Identify which cell holds the provided text, then report its [x, y] central coordinate. 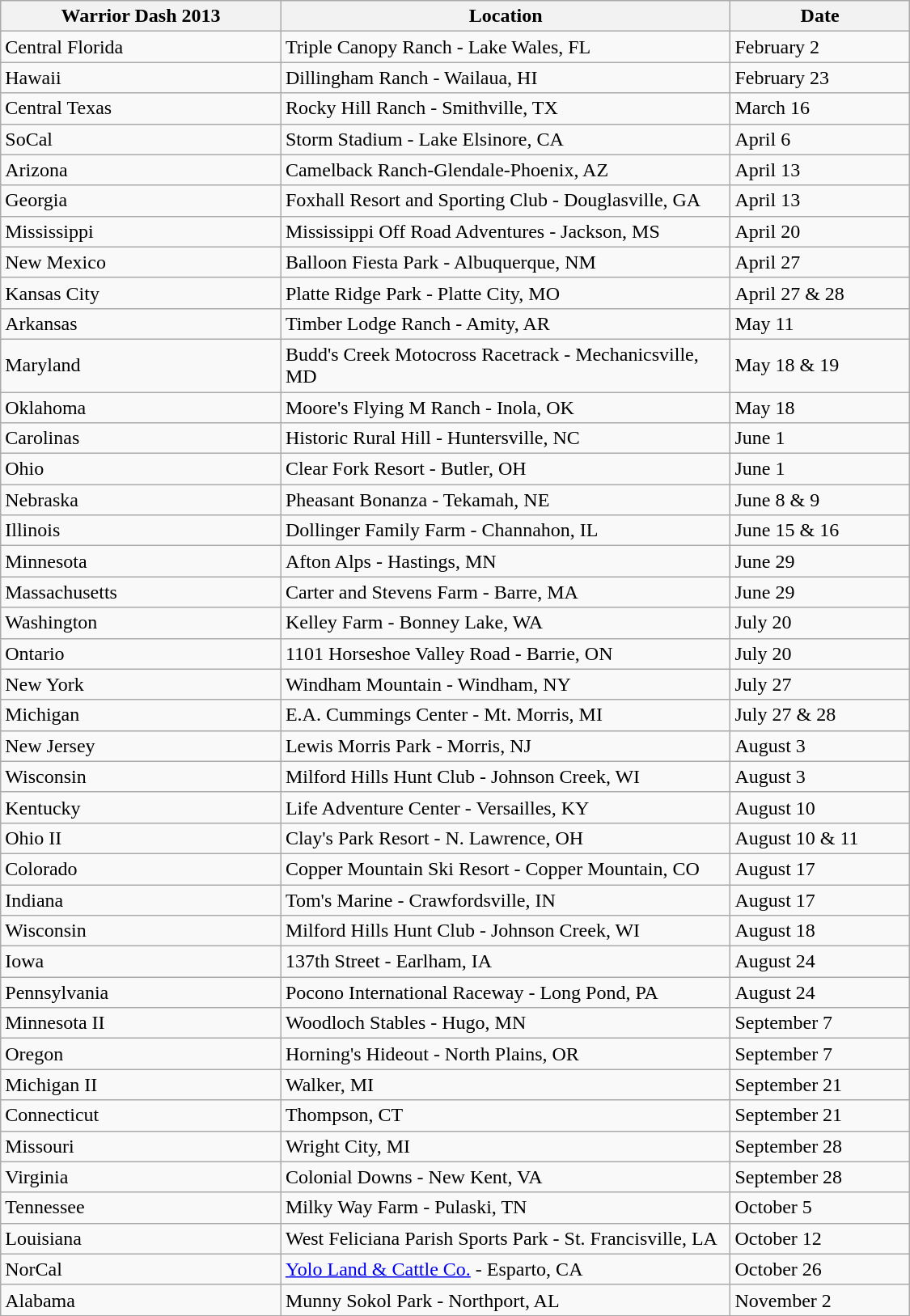
April 27 [820, 262]
April 20 [820, 231]
Colonial Downs - New Kent, VA [506, 1177]
Dollinger Family Farm - Channahon, IL [506, 531]
Budd's Creek Motocross Racetrack - Mechanicsville, MD [506, 366]
Storm Stadium - Lake Elsinore, CA [506, 139]
New York [141, 684]
Colorado [141, 869]
Woodloch Stables - Hugo, MN [506, 1023]
Carter and Stevens Farm - Barre, MA [506, 592]
Pennsylvania [141, 992]
Pheasant Bonanza - Tekamah, NE [506, 500]
Illinois [141, 531]
Afton Alps - Hastings, MN [506, 561]
July 27 & 28 [820, 715]
137th Street - Earlham, IA [506, 962]
October 12 [820, 1238]
Camelback Ranch-Glendale-Phoenix, AZ [506, 170]
April 6 [820, 139]
Nebraska [141, 500]
Warrior Dash 2013 [141, 16]
West Feliciana Parish Sports Park - St. Francisville, LA [506, 1238]
Minnesota II [141, 1023]
March 16 [820, 108]
Carolinas [141, 438]
New Jersey [141, 746]
NorCal [141, 1269]
Timber Lodge Ranch - Amity, AR [506, 324]
Milky Way Farm - Pulaski, TN [506, 1208]
Massachusetts [141, 592]
Arkansas [141, 324]
Copper Mountain Ski Resort - Copper Mountain, CO [506, 869]
May 18 [820, 407]
Kelley Farm - Bonney Lake, WA [506, 623]
Missouri [141, 1146]
Pocono International Raceway - Long Pond, PA [506, 992]
Tom's Marine - Crawfordsville, IN [506, 900]
February 23 [820, 78]
Triple Canopy Ranch - Lake Wales, FL [506, 47]
Ohio II [141, 838]
February 2 [820, 47]
June 15 & 16 [820, 531]
July 27 [820, 684]
Alabama [141, 1300]
Hawaii [141, 78]
August 10 [820, 807]
1101 Horseshoe Valley Road - Barrie, ON [506, 654]
Central Florida [141, 47]
Oregon [141, 1054]
Horning's Hideout - North Plains, OR [506, 1054]
Balloon Fiesta Park - Albuquerque, NM [506, 262]
August 18 [820, 931]
Lewis Morris Park - Morris, NJ [506, 746]
Moore's Flying M Ranch - Inola, OK [506, 407]
Platte Ridge Park - Platte City, MO [506, 293]
Life Adventure Center - Versailles, KY [506, 807]
Wright City, MI [506, 1146]
Kentucky [141, 807]
Virginia [141, 1177]
Yolo Land & Cattle Co. - Esparto, CA [506, 1269]
New Mexico [141, 262]
Historic Rural Hill - Huntersville, NC [506, 438]
August 10 & 11 [820, 838]
Connecticut [141, 1115]
Michigan II [141, 1085]
Rocky Hill Ranch - Smithville, TX [506, 108]
E.A. Cummings Center - Mt. Morris, MI [506, 715]
October 26 [820, 1269]
Mississippi [141, 231]
Indiana [141, 900]
Iowa [141, 962]
Foxhall Resort and Sporting Club - Douglasville, GA [506, 201]
Windham Mountain - Windham, NY [506, 684]
Louisiana [141, 1238]
Walker, MI [506, 1085]
May 18 & 19 [820, 366]
Clear Fork Resort - Butler, OH [506, 469]
Ontario [141, 654]
April 27 & 28 [820, 293]
Date [820, 16]
May 11 [820, 324]
Clay's Park Resort - N. Lawrence, OH [506, 838]
Maryland [141, 366]
June 8 & 9 [820, 500]
Washington [141, 623]
Minnesota [141, 561]
Thompson, CT [506, 1115]
Location [506, 16]
Dillingham Ranch - Wailaua, HI [506, 78]
Mississippi Off Road Adventures - Jackson, MS [506, 231]
Munny Sokol Park - Northport, AL [506, 1300]
Ohio [141, 469]
Central Texas [141, 108]
November 2 [820, 1300]
Michigan [141, 715]
Arizona [141, 170]
Georgia [141, 201]
Tennessee [141, 1208]
Kansas City [141, 293]
SoCal [141, 139]
Oklahoma [141, 407]
October 5 [820, 1208]
